Find where the given text appears and provide that cell's center as [x, y] coordinate. 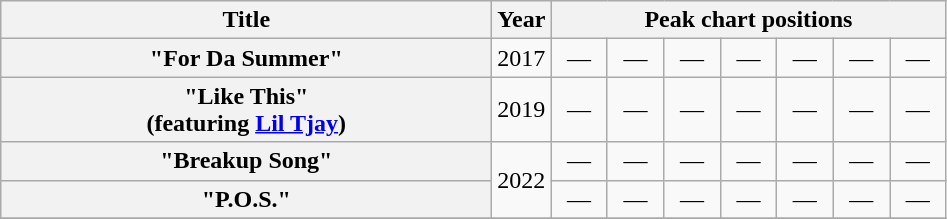
"P.O.S." [246, 199]
"For Da Summer" [246, 58]
2017 [522, 58]
"Breakup Song" [246, 161]
Year [522, 20]
Title [246, 20]
"Like This"(featuring Lil Tjay) [246, 110]
Peak chart positions [748, 20]
2022 [522, 180]
2019 [522, 110]
